Detect which cell encompasses the target text, then output its [x, y] center coordinate. 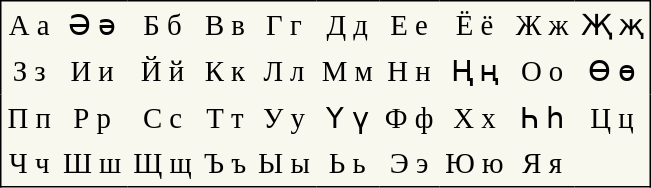
Щ щ [162, 164]
Х х [474, 117]
Ё ё [474, 24]
А а [29, 24]
В в [225, 24]
Ш ш [92, 164]
Н н [410, 71]
Б б [162, 24]
Ө ө [612, 71]
Э э [410, 164]
З з [29, 71]
О о [542, 71]
И и [92, 71]
К к [225, 71]
Ю ю [474, 164]
Е е [410, 24]
Л л [284, 71]
Ы ы [284, 164]
Д д [348, 24]
Ң ң [474, 71]
Ф ф [410, 117]
У у [284, 117]
Ь ь [348, 164]
Ч ч [29, 164]
Ү ү [348, 117]
Р р [92, 117]
Г г [284, 24]
Һ һ [542, 117]
С с [162, 117]
Й й [162, 71]
Ъ ъ [225, 164]
Җ җ [612, 24]
П п [29, 117]
М м [348, 71]
Ж ж [542, 24]
Т т [225, 117]
Ц ц [612, 117]
Ә ә [92, 24]
Я я [542, 164]
